Output the [x, y] coordinate of the center of the cell containing the given text.  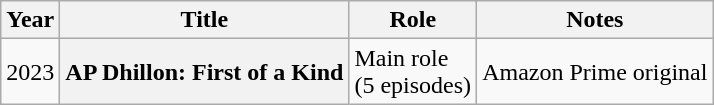
Year [30, 20]
2023 [30, 72]
Notes [595, 20]
Role [413, 20]
Title [204, 20]
AP Dhillon: First of a Kind [204, 72]
Amazon Prime original [595, 72]
Main role (5 episodes) [413, 72]
